Identify which cell holds the provided text, then report its (x, y) central coordinate. 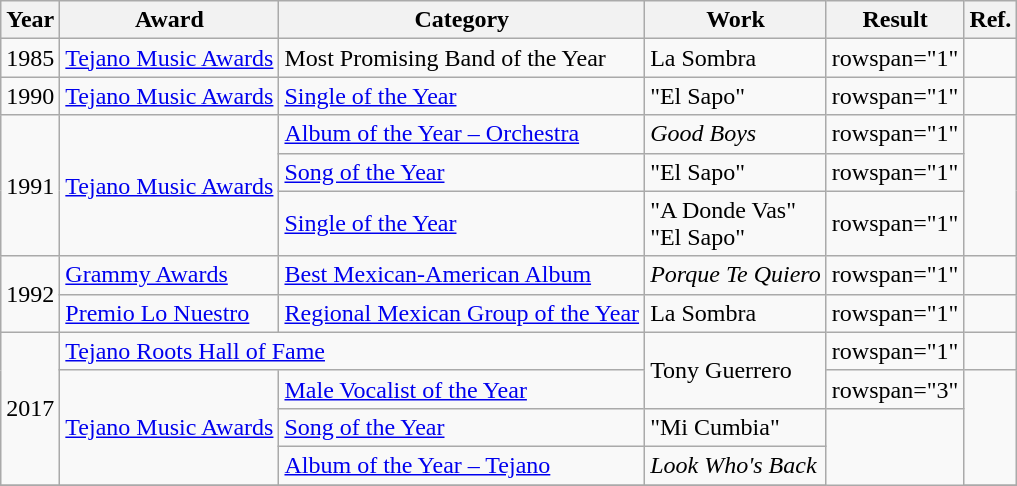
1992 (30, 294)
Regional Mexican Group of the Year (462, 313)
Grammy Awards (170, 275)
Album of the Year – Orchestra (462, 134)
Male Vocalist of the Year (462, 389)
Best Mexican-American Album (462, 275)
Result (895, 20)
Category (462, 20)
1991 (30, 186)
1985 (30, 58)
2017 (30, 408)
Award (170, 20)
Good Boys (736, 134)
Work (736, 20)
"Mi Cumbia" (736, 427)
1990 (30, 96)
Tejano Roots Hall of Fame (352, 351)
"A Donde Vas""El Sapo" (736, 224)
Tony Guerrero (736, 370)
Most Promising Band of the Year (462, 58)
rowspan="3" (895, 389)
Porque Te Quiero (736, 275)
Premio Lo Nuestro (170, 313)
Ref. (990, 20)
Look Who's Back (736, 465)
Album of the Year – Tejano (462, 465)
Year (30, 20)
